Output the (x, y) coordinate of the center of the cell containing the given text.  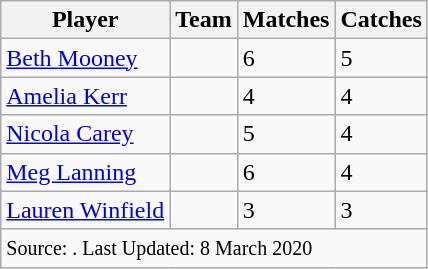
Source: . Last Updated: 8 March 2020 (214, 248)
Catches (381, 20)
Beth Mooney (86, 58)
Player (86, 20)
Amelia Kerr (86, 96)
Team (204, 20)
Matches (286, 20)
Meg Lanning (86, 172)
Nicola Carey (86, 134)
Lauren Winfield (86, 210)
